Return the [x, y] coordinate for the center point of the cell that contains the specified text.  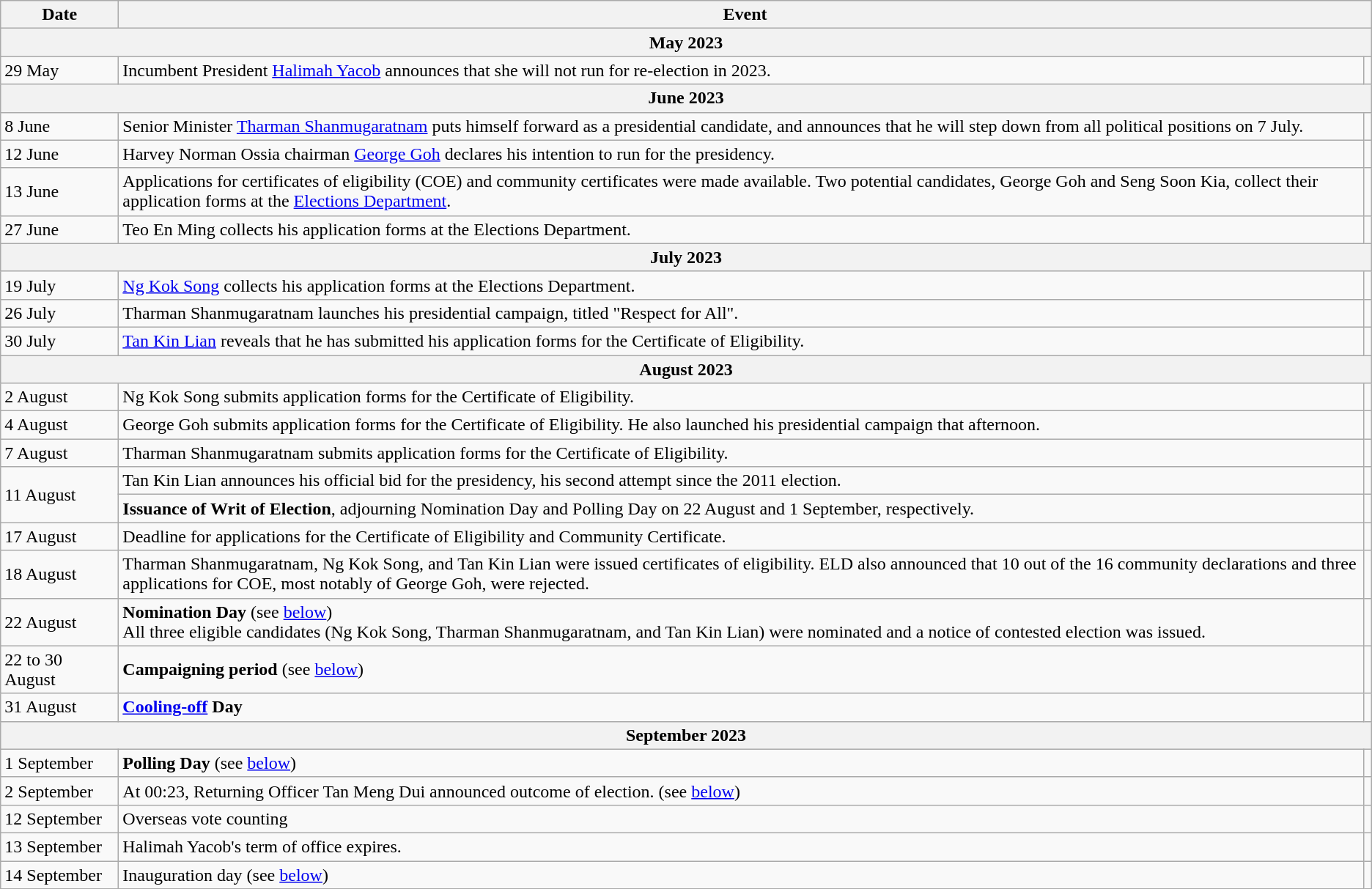
31 August [60, 707]
12 September [60, 819]
August 2023 [686, 369]
13 June [60, 192]
17 August [60, 536]
George Goh submits application forms for the Certificate of Eligibility. He also launched his presidential campaign that afternoon. [741, 425]
4 August [60, 425]
Tharman Shanmugaratnam launches his presidential campaign, titled "Respect for All". [741, 313]
13 September [60, 846]
Incumbent President Halimah Yacob announces that she will not run for re-election in 2023. [741, 70]
2 August [60, 397]
Tan Kin Lian reveals that he has submitted his application forms for the Certificate of Eligibility. [741, 341]
May 2023 [686, 43]
22 to 30 August [60, 670]
Teo En Ming collects his application forms at the Elections Department. [741, 229]
22 August [60, 621]
Tharman Shanmugaratnam submits application forms for the Certificate of Eligibility. [741, 453]
Overseas vote counting [741, 819]
Inauguration day (see below) [741, 874]
Tan Kin Lian announces his official bid for the presidency, his second attempt since the 2011 election. [741, 481]
Cooling-off Day [741, 707]
September 2023 [686, 735]
June 2023 [686, 98]
29 May [60, 70]
Date [60, 15]
Polling Day (see below) [741, 763]
11 August [60, 495]
7 August [60, 453]
Ng Kok Song submits application forms for the Certificate of Eligibility. [741, 397]
1 September [60, 763]
Ng Kok Song collects his application forms at the Elections Department. [741, 285]
30 July [60, 341]
Campaigning period (see below) [741, 670]
12 June [60, 154]
Issuance of Writ of Election, adjourning Nomination Day and Polling Day on 22 August and 1 September, respectively. [741, 509]
27 June [60, 229]
14 September [60, 874]
2 September [60, 791]
At 00:23, Returning Officer Tan Meng Dui announced outcome of election. (see below) [741, 791]
Event [745, 15]
19 July [60, 285]
18 August [60, 575]
26 July [60, 313]
July 2023 [686, 257]
Deadline for applications for the Certificate of Eligibility and Community Certificate. [741, 536]
8 June [60, 126]
Halimah Yacob's term of office expires. [741, 846]
Harvey Norman Ossia chairman George Goh declares his intention to run for the presidency. [741, 154]
